Pinpoint the cell where the given text exists, returning its (X, Y) midpoint coordinate. 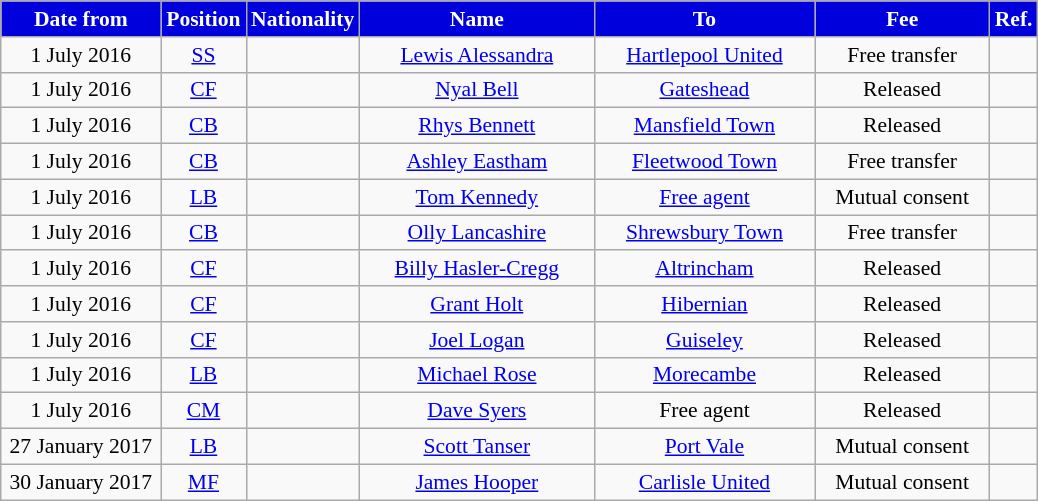
Ashley Eastham (476, 162)
MF (204, 482)
To (704, 19)
Michael Rose (476, 375)
Hartlepool United (704, 55)
Shrewsbury Town (704, 233)
30 January 2017 (81, 482)
Nyal Bell (476, 90)
Fee (902, 19)
Billy Hasler-Cregg (476, 269)
Morecambe (704, 375)
Altrincham (704, 269)
Rhys Bennett (476, 126)
Hibernian (704, 304)
Carlisle United (704, 482)
Nationality (302, 19)
James Hooper (476, 482)
Olly Lancashire (476, 233)
Port Vale (704, 447)
Position (204, 19)
Fleetwood Town (704, 162)
Mansfield Town (704, 126)
Tom Kennedy (476, 197)
Ref. (1014, 19)
27 January 2017 (81, 447)
Scott Tanser (476, 447)
Gateshead (704, 90)
Name (476, 19)
Guiseley (704, 340)
Date from (81, 19)
Grant Holt (476, 304)
CM (204, 411)
Lewis Alessandra (476, 55)
Joel Logan (476, 340)
SS (204, 55)
Dave Syers (476, 411)
